Output the [X, Y] coordinate of the center of the cell containing the given text.  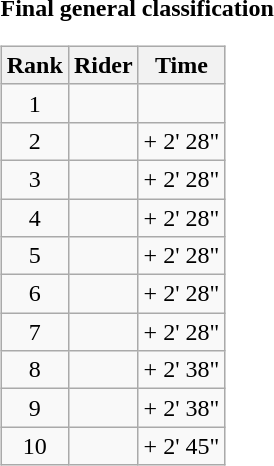
7 [34, 332]
9 [34, 408]
5 [34, 256]
4 [34, 217]
8 [34, 370]
1 [34, 103]
Rider [103, 65]
2 [34, 141]
10 [34, 446]
+ 2' 45" [182, 446]
Time [182, 65]
3 [34, 179]
Rank [34, 65]
6 [34, 294]
